Find where the given text appears and provide that cell's center as [X, Y] coordinate. 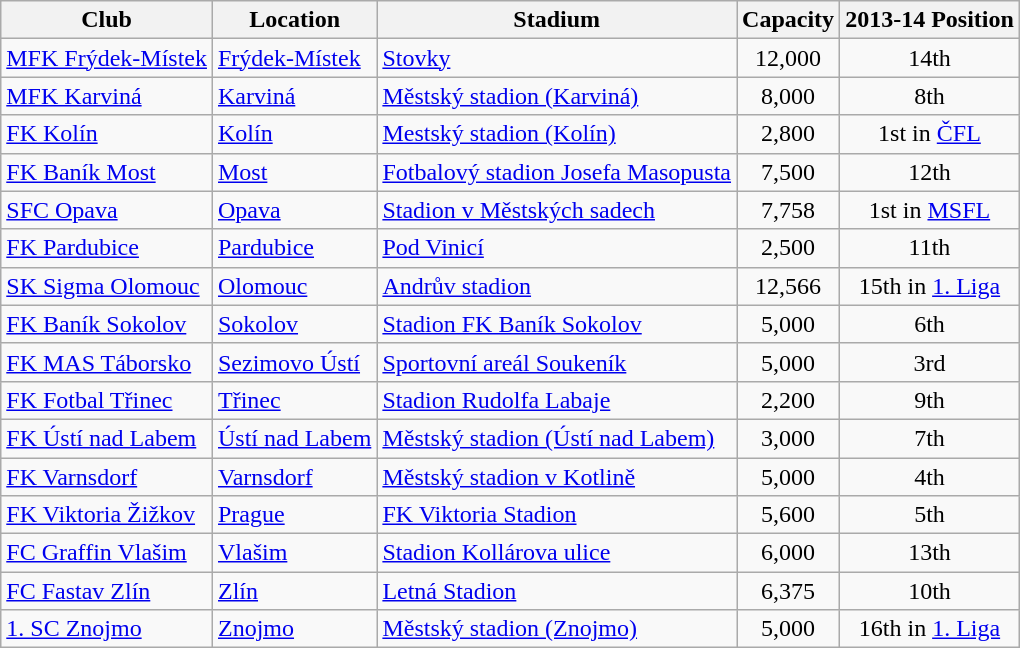
FK Viktoria Žižkov [107, 515]
5,600 [788, 515]
1. SC Znojmo [107, 629]
FK Kolín [107, 134]
Club [107, 20]
4th [930, 477]
Location [294, 20]
FC Fastav Zlín [107, 591]
FK Viktoria Stadion [557, 515]
14th [930, 58]
2,200 [788, 400]
Městský stadion (Ústí nad Labem) [557, 438]
Prague [294, 515]
Opava [294, 210]
MFK Karviná [107, 96]
7,500 [788, 172]
7th [930, 438]
Varnsdorf [294, 477]
FK Fotbal Třinec [107, 400]
Frýdek-Místek [294, 58]
Mestský stadion (Kolín) [557, 134]
FC Graffin Vlašim [107, 553]
Stadion Rudolfa Labaje [557, 400]
Stadion Kollárova ulice [557, 553]
8th [930, 96]
Capacity [788, 20]
7,758 [788, 210]
Znojmo [294, 629]
FK Ústí nad Labem [107, 438]
Kolín [294, 134]
Sokolov [294, 324]
2013-14 Position [930, 20]
SK Sigma Olomouc [107, 286]
Pod Vinicí [557, 248]
15th in 1. Liga [930, 286]
12,566 [788, 286]
FK Pardubice [107, 248]
3rd [930, 362]
12th [930, 172]
8,000 [788, 96]
1st in MSFL [930, 210]
1st in ČFL [930, 134]
MFK Frýdek-Místek [107, 58]
12,000 [788, 58]
Karviná [294, 96]
11th [930, 248]
5th [930, 515]
3,000 [788, 438]
Stadion FK Baník Sokolov [557, 324]
9th [930, 400]
Fotbalový stadion Josefa Masopusta [557, 172]
Třinec [294, 400]
6th [930, 324]
Olomouc [294, 286]
SFC Opava [107, 210]
16th in 1. Liga [930, 629]
Stadion v Městských sadech [557, 210]
Městský stadion (Karviná) [557, 96]
6,375 [788, 591]
10th [930, 591]
6,000 [788, 553]
Zlín [294, 591]
Andrův stadion [557, 286]
Městský stadion (Znojmo) [557, 629]
Sezimovo Ústí [294, 362]
Stovky [557, 58]
FK Varnsdorf [107, 477]
Stadium [557, 20]
2,800 [788, 134]
Most [294, 172]
Městský stadion v Kotlině [557, 477]
Ústí nad Labem [294, 438]
FK Baník Sokolov [107, 324]
13th [930, 553]
Vlašim [294, 553]
FK Baník Most [107, 172]
Letná Stadion [557, 591]
Pardubice [294, 248]
Sportovní areál Soukeník [557, 362]
FK MAS Táborsko [107, 362]
2,500 [788, 248]
